Search for the cell housing the specified text and yield its [X, Y] center coordinate. 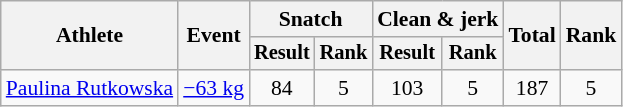
Athlete [90, 36]
103 [407, 88]
Clean & jerk [438, 19]
−63 kg [214, 88]
Total [532, 36]
Event [214, 36]
84 [282, 88]
Paulina Rutkowska [90, 88]
187 [532, 88]
Snatch [310, 19]
